Capture the cell that displays the provided text and extract its (X, Y) central coordinate. 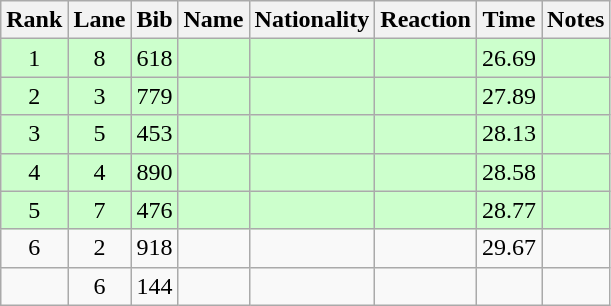
8 (100, 58)
Lane (100, 20)
918 (154, 248)
28.77 (510, 210)
Bib (154, 20)
28.13 (510, 134)
144 (154, 286)
1 (34, 58)
890 (154, 172)
Notes (576, 20)
Nationality (312, 20)
453 (154, 134)
Time (510, 20)
779 (154, 96)
27.89 (510, 96)
618 (154, 58)
7 (100, 210)
29.67 (510, 248)
Name (214, 20)
26.69 (510, 58)
Reaction (426, 20)
Rank (34, 20)
476 (154, 210)
28.58 (510, 172)
